Determine the [X, Y] coordinate at the center of the cell enclosing the given text.  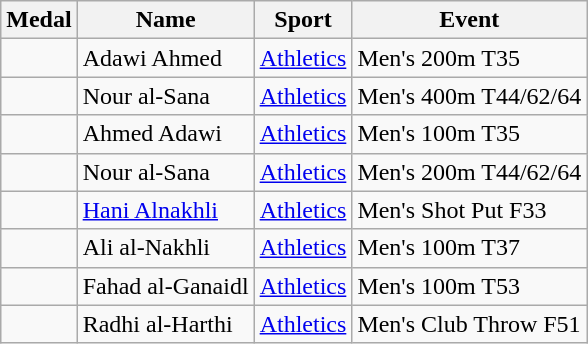
Adawi Ahmed [166, 58]
Men's 100m T35 [470, 134]
Medal [39, 20]
Men's 200m T35 [470, 58]
Fahad al-Ganaidl [166, 286]
Men's 200m T44/62/64 [470, 172]
Sport [303, 20]
Men's Club Throw F51 [470, 324]
Radhi al-Harthi [166, 324]
Hani Alnakhli [166, 210]
Men's 100m T53 [470, 286]
Men's 100m T37 [470, 248]
Men's Shot Put F33 [470, 210]
Name [166, 20]
Ahmed Adawi [166, 134]
Ali al-Nakhli [166, 248]
Men's 400m T44/62/64 [470, 96]
Event [470, 20]
